Detect which cell encompasses the target text, then output its [x, y] center coordinate. 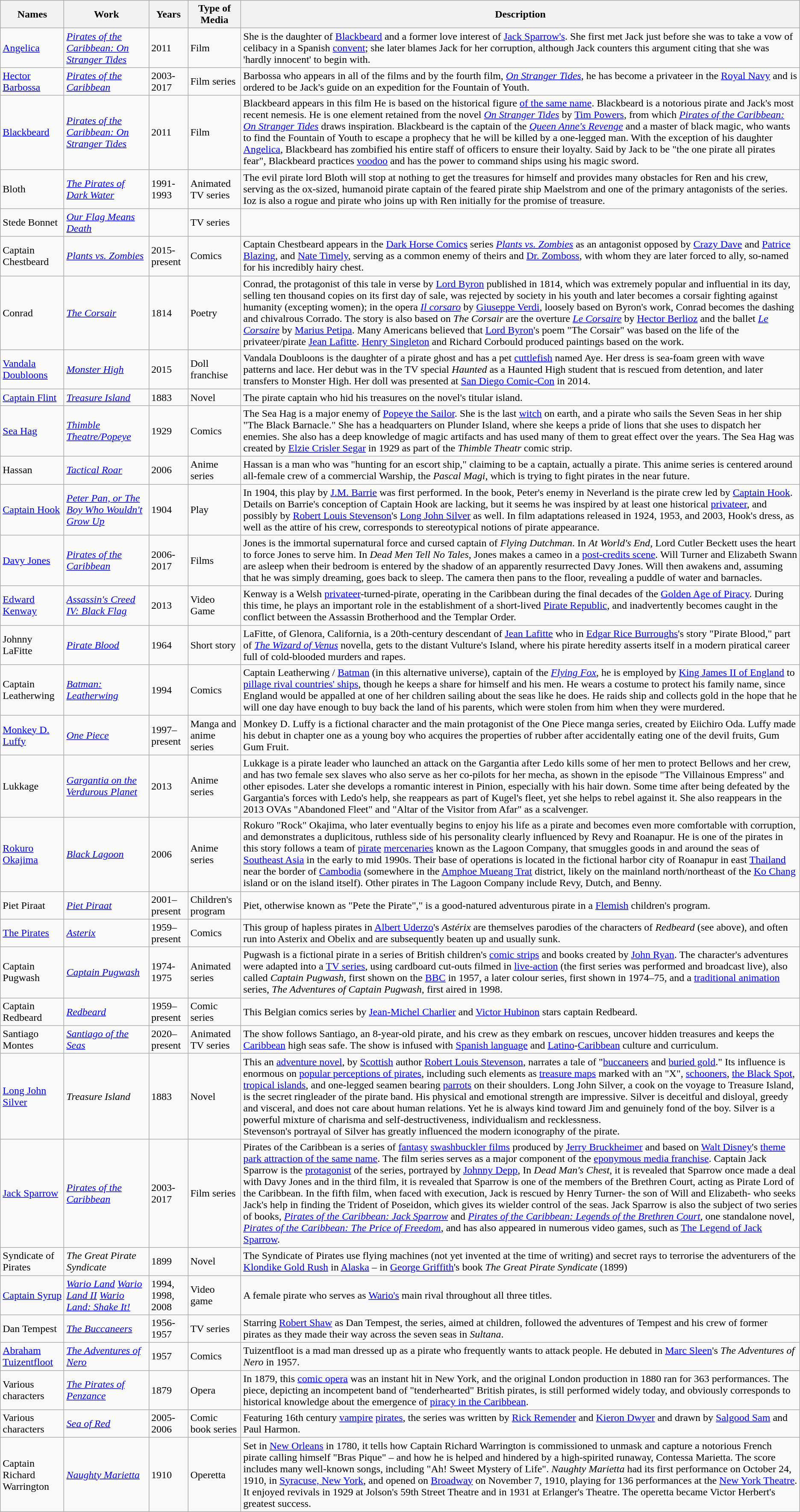
Manga and anime series [215, 735]
Stede Bonnet [32, 222]
Bloth [32, 189]
1879 [168, 1390]
The Pirates of Penzance [106, 1390]
Featuring 16th century vampire pirates, the series was written by Rick Remender and Kieron Dwyer and drawn by Salgood Sam and Paul Harmon. [521, 1424]
Wario Land Wario Land II Wario Land: Shake It! [106, 1295]
The Pirates [32, 933]
Years [168, 15]
Monkey D. Luffy [32, 735]
Poetry [215, 313]
A female pirate who serves as Wario's main rival throughout all three titles. [521, 1295]
1910 [168, 1475]
2020–present [168, 1040]
Video game [215, 1295]
2006-2017 [168, 561]
Blackbeard [32, 133]
Tuizentfloot is a mad man dressed up as a pirate who frequently wants to attack people. He debuted in Marc Sleen's The Adventures of Nero in 1957. [521, 1357]
Santiago of the Seas [106, 1040]
1964 [168, 645]
Video Game [215, 606]
Short story [215, 645]
The Buccaneers [106, 1329]
2015-present [168, 256]
Animated series [215, 972]
Redbeard [106, 1011]
Play [215, 510]
Captain Hook [32, 510]
Captain Flint [32, 397]
Gargantia on the Verdurous Planet [106, 786]
Plants vs. Zombies [106, 256]
Vandala Doubloons [32, 369]
Hector Barbossa [32, 81]
Operetta [215, 1475]
Captain Leatherwing [32, 690]
1994 [168, 690]
The Adventures of Nero [106, 1357]
Type of Media [215, 15]
Syndicate of Pirates [32, 1261]
Davy Jones [32, 561]
Angelica [32, 48]
Lukkage [32, 786]
Black Lagoon [106, 854]
1957 [168, 1357]
Children's program [215, 905]
Dan Tempest [32, 1329]
1997–present [168, 735]
Description [521, 15]
One Piece [106, 735]
Batman: Leatherwing [106, 690]
2015 [168, 369]
Our Flag Means Death [106, 222]
This Belgian comics series by Jean-Michel Charlier and Victor Hubinon stars captain Redbeard. [521, 1011]
Assassin's Creed IV: Black Flag [106, 606]
Tactical Roar [106, 470]
Monster High [106, 369]
Doll franchise [215, 369]
1899 [168, 1261]
Sea of Red [106, 1424]
Long John Silver [32, 1096]
1929 [168, 431]
Captain Syrup [32, 1295]
Captain Richard Warrington [32, 1475]
1974-1975 [168, 972]
The pirate captain who hid his treasures on the novel's titular island. [521, 397]
Rokuro Okajima [32, 854]
Thimble Theatre/Popeye [106, 431]
1904 [168, 510]
Pirate Blood [106, 645]
Comic book series [215, 1424]
Asterix [106, 933]
Piet, otherwise known as "Pete the Pirate"," is a good-natured adventurous pirate in a Flemish children's program. [521, 905]
Captain Redbeard [32, 1011]
Hassan [32, 470]
Peter Pan, or The Boy Who Wouldn't Grow Up [106, 510]
Work [106, 15]
1956-1957 [168, 1329]
Santiago Montes [32, 1040]
Names [32, 15]
1994, 1998, 2008 [168, 1295]
Films [215, 561]
Edward Kenway [32, 606]
Sea Hag [32, 431]
2001–present [168, 905]
Abraham Tuizentfloot [32, 1357]
Comic series [215, 1011]
Conrad [32, 313]
Jack Sparrow [32, 1193]
Johnny LaFitte [32, 645]
The Pirates of Dark Water [106, 189]
1814 [168, 313]
The Corsair [106, 313]
2005-2006 [168, 1424]
Naughty Marietta [106, 1475]
The Great Pirate Syndicate [106, 1261]
Captain Chestbeard [32, 256]
1991-1993 [168, 189]
Opera [215, 1390]
